Provide the (x, y) coordinate of the cell's center where the given text is located.  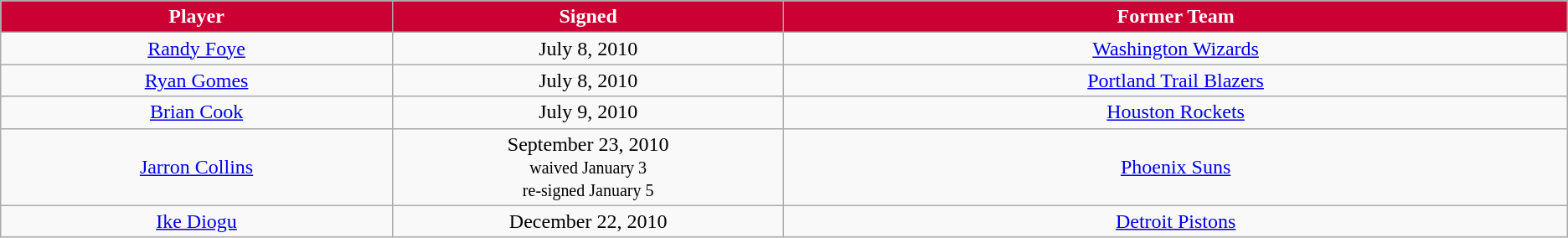
Randy Foye (197, 49)
Jarron Collins (197, 167)
Portland Trail Blazers (1176, 80)
Former Team (1176, 17)
Player (197, 17)
Ryan Gomes (197, 80)
July 9, 2010 (588, 112)
Brian Cook (197, 112)
September 23, 2010 waived January 3 re-signed January 5 (588, 167)
Signed (588, 17)
Washington Wizards (1176, 49)
December 22, 2010 (588, 221)
Phoenix Suns (1176, 167)
Houston Rockets (1176, 112)
Ike Diogu (197, 221)
Detroit Pistons (1176, 221)
